Return the (X, Y) coordinate for the center point of the cell that contains the specified text.  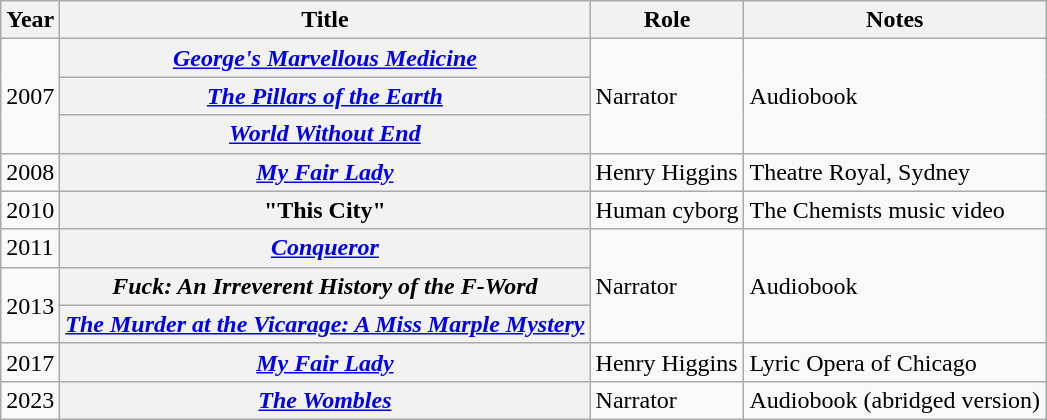
2007 (30, 96)
Conqueror (325, 248)
"This City" (325, 210)
Lyric Opera of Chicago (895, 362)
2010 (30, 210)
2013 (30, 305)
The Pillars of the Earth (325, 96)
Notes (895, 20)
Role (667, 20)
2023 (30, 400)
2008 (30, 172)
Theatre Royal, Sydney (895, 172)
Title (325, 20)
2017 (30, 362)
Fuck: An Irreverent History of the F-Word (325, 286)
Audiobook (abridged version) (895, 400)
Year (30, 20)
Human cyborg (667, 210)
The Murder at the Vicarage: A Miss Marple Mystery (325, 324)
The Wombles (325, 400)
The Chemists music video (895, 210)
World Without End (325, 134)
2011 (30, 248)
George's Marvellous Medicine (325, 58)
